Detect which cell encompasses the target text, then output its (x, y) center coordinate. 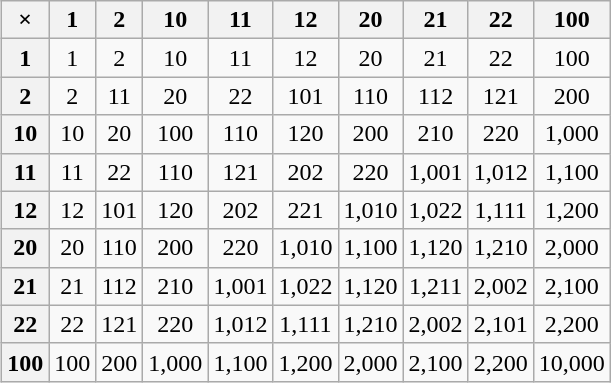
1,211 (436, 286)
10,000 (572, 362)
2,101 (500, 324)
221 (306, 210)
× (26, 20)
